Detect which cell encompasses the target text, then output its [x, y] center coordinate. 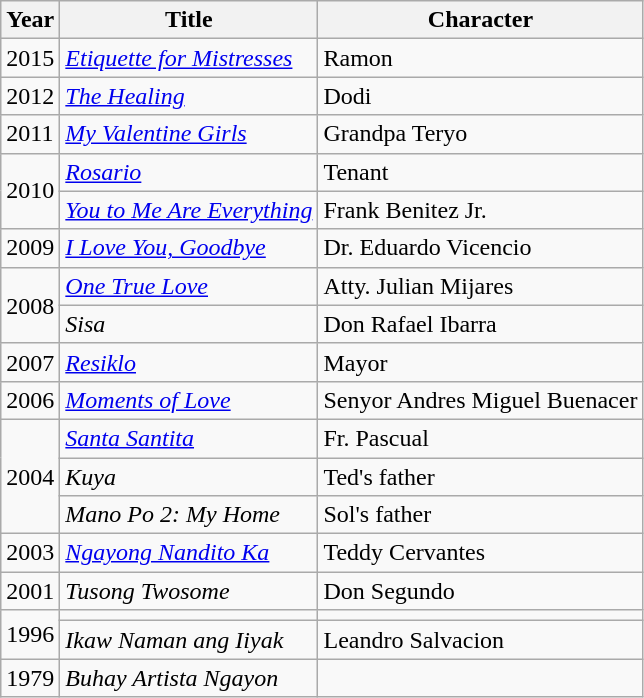
Santa Santita [189, 438]
2010 [30, 191]
One True Love [189, 286]
Moments of Love [189, 400]
Character [480, 20]
2015 [30, 58]
Frank Benitez Jr. [480, 210]
2008 [30, 305]
2003 [30, 553]
Kuya [189, 477]
The Healing [189, 96]
Tenant [480, 172]
2011 [30, 134]
2009 [30, 248]
Fr. Pascual [480, 438]
Atty. Julian Mijares [480, 286]
Dodi [480, 96]
1979 [30, 678]
Tusong Twosome [189, 591]
You to Me Are Everything [189, 210]
Ngayong Nandito Ka [189, 553]
Ramon [480, 58]
Grandpa Teryo [480, 134]
I Love You, Goodbye [189, 248]
Sisa [189, 324]
2012 [30, 96]
1996 [30, 634]
2007 [30, 362]
Title [189, 20]
Mano Po 2: My Home [189, 515]
Don Segundo [480, 591]
Year [30, 20]
Don Rafael Ibarra [480, 324]
Etiquette for Mistresses [189, 58]
My Valentine Girls [189, 134]
Teddy Cervantes [480, 553]
Buhay Artista Ngayon [189, 678]
Rosario [189, 172]
2006 [30, 400]
Ted's father [480, 477]
2004 [30, 476]
Resiklo [189, 362]
Mayor [480, 362]
Senyor Andres Miguel Buenacer [480, 400]
Ikaw Naman ang Iiyak [189, 640]
Dr. Eduardo Vicencio [480, 248]
Sol's father [480, 515]
Leandro Salvacion [480, 640]
2001 [30, 591]
